Scan for the cell matching the given text and deliver its [X, Y] coordinate at center. 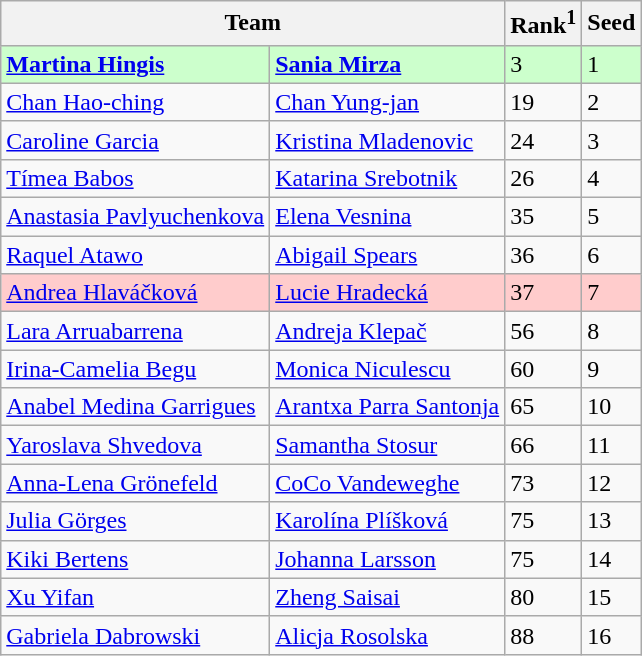
12 [612, 483]
65 [544, 407]
Johanna Larsson [388, 559]
14 [612, 559]
35 [544, 217]
73 [544, 483]
Anabel Medina Garrigues [136, 407]
Martina Hingis [136, 64]
Katarina Srebotnik [388, 178]
Sania Mirza [388, 64]
10 [612, 407]
Karolína Plíšková [388, 521]
Yaroslava Shvedova [136, 445]
Zheng Saisai [388, 597]
5 [612, 217]
16 [612, 635]
Team [253, 24]
Andrea Hlaváčková [136, 293]
Raquel Atawo [136, 255]
13 [612, 521]
88 [544, 635]
CoCo Vandeweghe [388, 483]
56 [544, 331]
Andreja Klepač [388, 331]
Chan Yung-jan [388, 102]
Kiki Bertens [136, 559]
Xu Yifan [136, 597]
Kristina Mladenovic [388, 140]
2 [612, 102]
26 [544, 178]
Seed [612, 24]
1 [612, 64]
Lara Arruabarrena [136, 331]
Abigail Spears [388, 255]
Samantha Stosur [388, 445]
24 [544, 140]
Anna-Lena Grönefeld [136, 483]
66 [544, 445]
80 [544, 597]
6 [612, 255]
Irina-Camelia Begu [136, 369]
7 [612, 293]
19 [544, 102]
Lucie Hradecká [388, 293]
Anastasia Pavlyuchenkova [136, 217]
37 [544, 293]
Monica Niculescu [388, 369]
15 [612, 597]
4 [612, 178]
60 [544, 369]
Tímea Babos [136, 178]
9 [612, 369]
Alicja Rosolska [388, 635]
Julia Görges [136, 521]
Arantxa Parra Santonja [388, 407]
11 [612, 445]
Gabriela Dabrowski [136, 635]
36 [544, 255]
Chan Hao-ching [136, 102]
8 [612, 331]
Elena Vesnina [388, 217]
Rank1 [544, 24]
Caroline Garcia [136, 140]
